From the cell containing the given text, extract its center point as (x, y) coordinate. 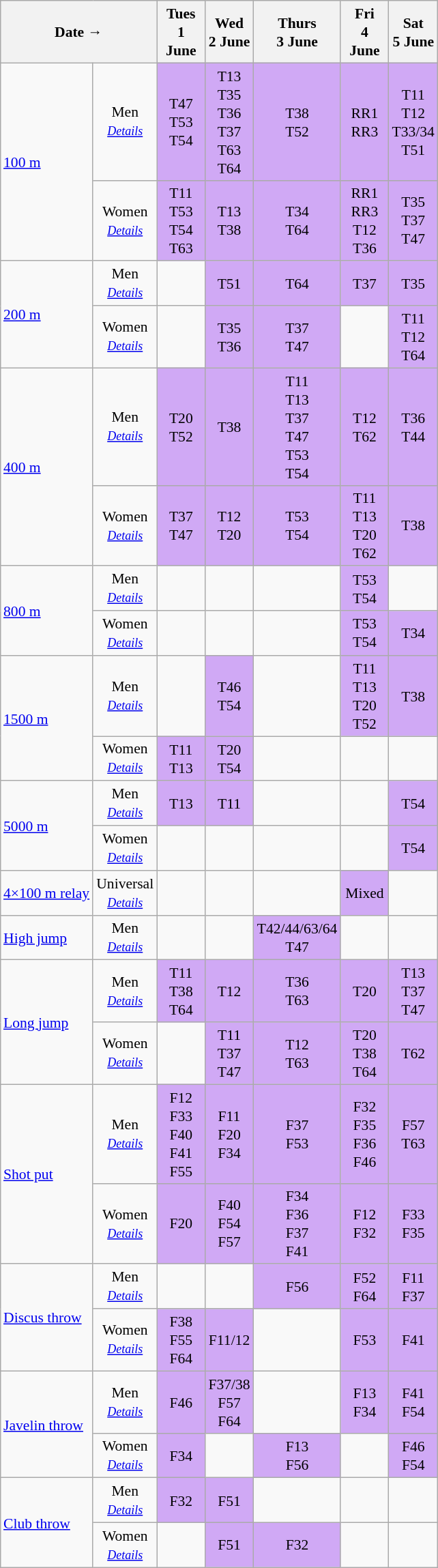
Discus throw (46, 1317)
T11 (229, 803)
Sat5 June (413, 31)
Club throw (46, 1523)
4×100 m relay (46, 892)
F41 (413, 1340)
F11/12 (229, 1340)
F11F37 (413, 1286)
T46T54 (229, 695)
T11T13T20T62 (364, 525)
5000 m (46, 826)
F41F54 (413, 1402)
T34T64 (297, 220)
T12T63 (297, 1054)
800 m (46, 610)
T13T35T36T37T63T64 (229, 121)
T11T13T20T52 (364, 695)
T35T37T47 (413, 220)
T20T38T64 (364, 1054)
T47T53T54 (181, 121)
400 m (46, 467)
T20T54 (229, 758)
1500 m (46, 718)
F11F20F34 (229, 1134)
T35 (413, 283)
F46F54 (413, 1455)
T11T53T54T63 (181, 220)
Thurs3 June (297, 31)
T12T62 (364, 426)
Mixed (364, 892)
T13 (181, 803)
T11T13T37T47T53T54 (297, 426)
F38F55F64 (181, 1340)
T38T52 (297, 121)
F34F36F37F41 (297, 1223)
F37/38F57F64 (229, 1402)
Fri4 June (364, 31)
200 m (46, 314)
RR1RR3T12T36 (364, 220)
T20 (364, 991)
Wed2 June (229, 31)
F12F33F40F41F55 (181, 1134)
T13T37T47 (413, 991)
100 m (46, 162)
UniversalDetails (125, 892)
T37 (364, 283)
T12T20 (229, 525)
T62 (413, 1054)
T42/44/63/64T47 (297, 938)
T11T13 (181, 758)
T12 (229, 991)
T20T52 (181, 426)
T11T12T33/34T51 (413, 121)
F13F56 (297, 1455)
Date → (78, 31)
F37F53 (297, 1134)
F32F35F36F46 (364, 1134)
T13T38 (229, 220)
Javelin throw (46, 1425)
T64 (297, 283)
F46 (181, 1402)
F40F54F57 (229, 1223)
T34 (413, 633)
F12F32 (364, 1223)
Long jump (46, 1022)
F56 (297, 1286)
T36T63 (297, 991)
T11T37T47 (229, 1054)
T11T12T64 (413, 337)
F57T63 (413, 1134)
T36T44 (413, 426)
RR1RR3 (364, 121)
T35T36 (229, 337)
F13F34 (364, 1402)
Tues1 June (181, 31)
F34 (181, 1455)
High jump (46, 938)
F53 (364, 1340)
Shot put (46, 1174)
F20 (181, 1223)
F33F35 (413, 1223)
F52F64 (364, 1286)
T51 (229, 283)
T11T38T64 (181, 991)
